For the text-containing cell, return its midpoint in [X, Y] coordinate format. 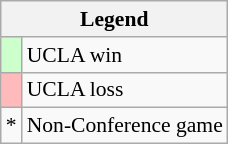
UCLA loss [125, 90]
Legend [114, 19]
UCLA win [125, 55]
Non-Conference game [125, 126]
* [12, 126]
